Capture the cell that displays the provided text and extract its (X, Y) central coordinate. 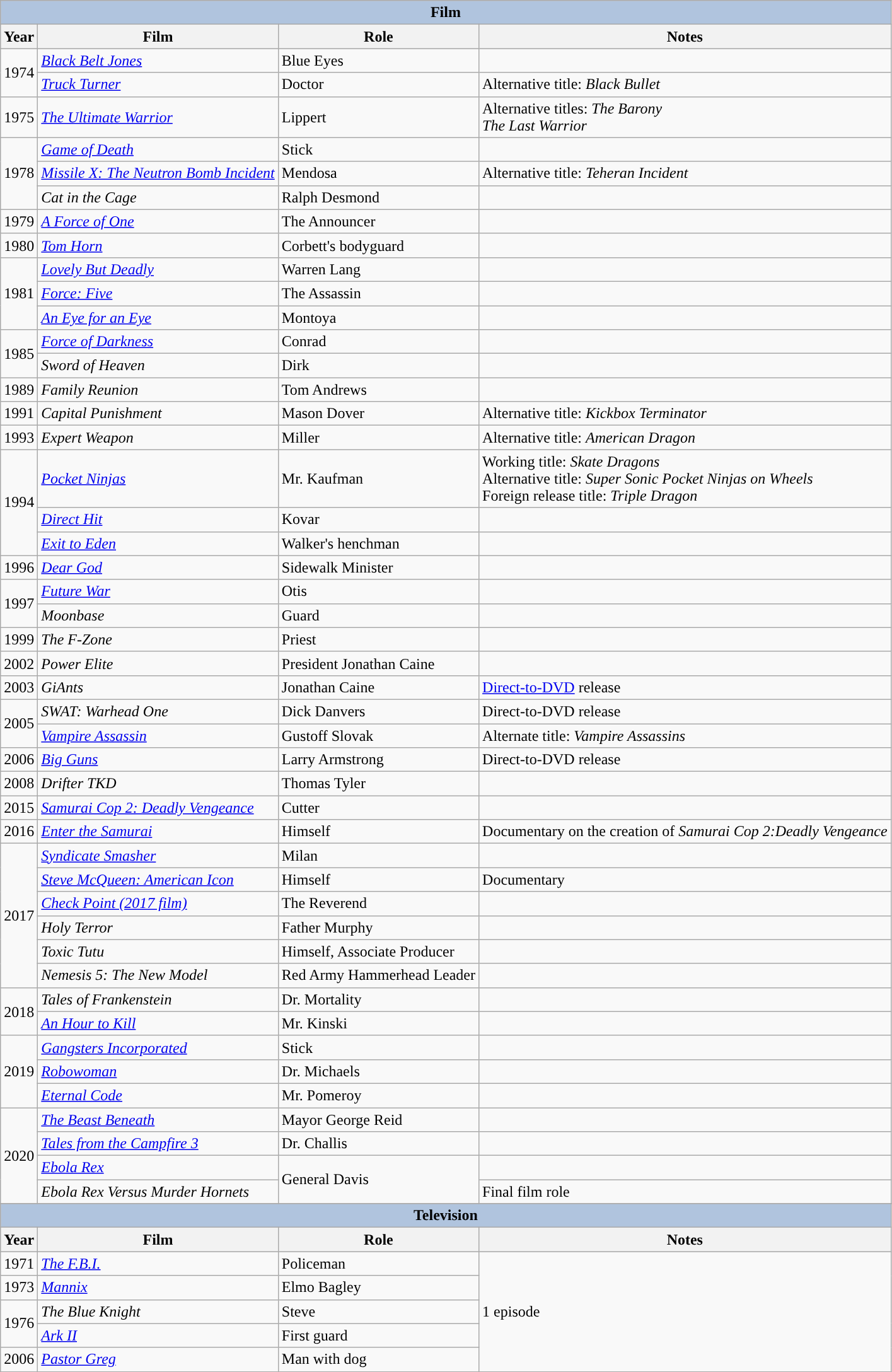
Alternate title: Vampire Assassins (685, 736)
Mr. Kinski (378, 1023)
The Ultimate Warrior (158, 117)
1979 (19, 221)
1975 (19, 117)
The F.B.I. (158, 1264)
1971 (19, 1264)
Warren Lang (378, 269)
Toxic Tutu (158, 951)
An Hour to Kill (158, 1023)
Gangsters Incorporated (158, 1047)
1999 (19, 639)
1985 (19, 354)
Drifter TKD (158, 784)
Mannix (158, 1288)
Elmo Bagley (378, 1288)
Expert Weapon (158, 438)
1994 (19, 503)
Red Army Hammerhead Leader (378, 975)
Alternative titles: The BaronyThe Last Warrior (685, 117)
2016 (19, 832)
Robowoman (158, 1071)
Alternative title: Black Bullet (685, 84)
Missile X: The Neutron Bomb Incident (158, 173)
Documentary (685, 880)
Dr. Challis (378, 1144)
2019 (19, 1071)
General Davis (378, 1180)
2018 (19, 1011)
Walker's henchman (378, 544)
Syndicate Smasher (158, 856)
Family Reunion (158, 390)
Himself, Associate Producer (378, 951)
The F-Zone (158, 639)
1989 (19, 390)
First guard (378, 1335)
Ark II (158, 1335)
Mason Dover (378, 414)
Steve McQueen: American Icon (158, 880)
1 episode (685, 1311)
Direct Hit (158, 520)
Power Elite (158, 663)
Dr. Michaels (378, 1071)
2020 (19, 1155)
Milan (378, 856)
Tales from the Campfire 3 (158, 1144)
Pocket Ninjas (158, 479)
Tales of Frankenstein (158, 999)
Lovely But Deadly (158, 269)
Future War (158, 591)
Dirk (378, 366)
The Assassin (378, 293)
Miller (378, 438)
2008 (19, 784)
Enter the Samurai (158, 832)
Lippert (378, 117)
1981 (19, 293)
Gustoff Slovak (378, 736)
1996 (19, 567)
President Jonathan Caine (378, 663)
Mr. Pomeroy (378, 1095)
1978 (19, 173)
Dick Danvers (378, 711)
Steve (378, 1311)
SWAT: Warhead One (158, 711)
An Eye for an Eye (158, 317)
1991 (19, 414)
2002 (19, 663)
GiAnts (158, 687)
Exit to Eden (158, 544)
Doctor (378, 84)
Force of Darkness (158, 342)
Conrad (378, 342)
Ralph Desmond (378, 197)
Man with dog (378, 1359)
The Announcer (378, 221)
Alternative title: American Dragon (685, 438)
1993 (19, 438)
Moonbase (158, 615)
Thomas Tyler (378, 784)
Black Belt Jones (158, 61)
The Reverend (378, 904)
Alternative title: Kickbox Terminator (685, 414)
Ebola Rex Versus Murder Hornets (158, 1192)
Nemesis 5: The New Model (158, 975)
Father Murphy (378, 927)
Corbett's bodyguard (378, 245)
Mayor George Reid (378, 1119)
Sword of Heaven (158, 366)
1976 (19, 1323)
Dr. Mortality (378, 999)
Documentary on the creation of Samurai Cop 2:Deadly Vengeance (685, 832)
1980 (19, 245)
Priest (378, 639)
Mr. Kaufman (378, 479)
Force: Five (158, 293)
Policeman (378, 1264)
Ebola Rex (158, 1168)
Working title: Skate DragonsAlternative title: Super Sonic Pocket Ninjas on WheelsForeign release title: Triple Dragon (685, 479)
Big Guns (158, 760)
1997 (19, 603)
Larry Armstrong (378, 760)
Samurai Cop 2: Deadly Vengeance (158, 808)
Mendosa (378, 173)
Dear God (158, 567)
2017 (19, 916)
A Force of One (158, 221)
2015 (19, 808)
1973 (19, 1288)
Alternative title: Teheran Incident (685, 173)
Jonathan Caine (378, 687)
Holy Terror (158, 927)
The Beast Beneath (158, 1119)
Capital Punishment (158, 414)
Television (446, 1216)
2003 (19, 687)
Pastor Greg (158, 1359)
Cutter (378, 808)
Kovar (378, 520)
Final film role (685, 1192)
2005 (19, 723)
Otis (378, 591)
Tom Horn (158, 245)
Sidewalk Minister (378, 567)
Truck Turner (158, 84)
Vampire Assassin (158, 736)
The Blue Knight (158, 1311)
Blue Eyes (378, 61)
Guard (378, 615)
Tom Andrews (378, 390)
Montoya (378, 317)
Eternal Code (158, 1095)
Check Point (2017 film) (158, 904)
Cat in the Cage (158, 197)
1974 (19, 73)
Game of Death (158, 149)
